Extract the [X, Y] coordinate from the center of the cell holding the provided text.  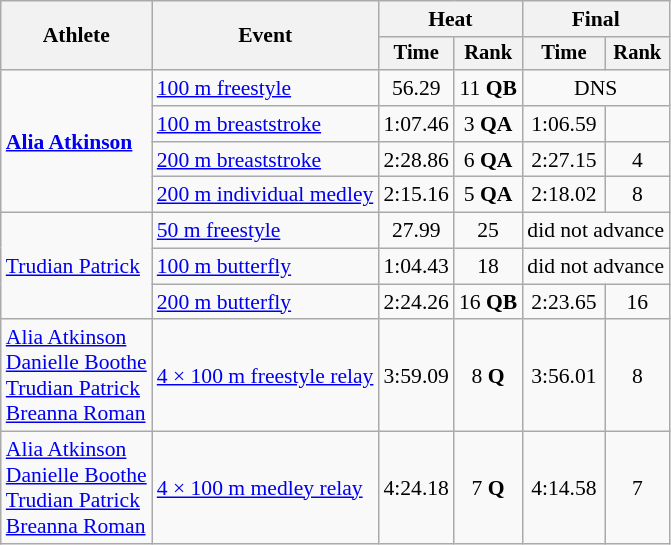
5 QA [488, 195]
100 m butterfly [266, 267]
3:56.01 [564, 376]
3:59.09 [416, 376]
4:24.18 [416, 488]
56.29 [416, 88]
18 [488, 267]
27.99 [416, 231]
2:27.15 [564, 160]
Heat [450, 19]
200 m individual medley [266, 195]
100 m breaststroke [266, 124]
4 [638, 160]
7 [638, 488]
Final [596, 19]
11 QB [488, 88]
3 QA [488, 124]
1:06.59 [564, 124]
2:28.86 [416, 160]
2:24.26 [416, 302]
2:15.16 [416, 195]
200 m breaststroke [266, 160]
1:04.43 [416, 267]
4 × 100 m medley relay [266, 488]
7 Q [488, 488]
8 Q [488, 376]
50 m freestyle [266, 231]
4:14.58 [564, 488]
2:18.02 [564, 195]
200 m butterfly [266, 302]
16 QB [488, 302]
6 QA [488, 160]
100 m freestyle [266, 88]
1:07.46 [416, 124]
25 [488, 231]
16 [638, 302]
DNS [596, 88]
Athlete [76, 36]
Event [266, 36]
Alia Atkinson [76, 141]
2:23.65 [564, 302]
Trudian Patrick [76, 266]
4 × 100 m freestyle relay [266, 376]
